Identify which cell holds the provided text, then report its (X, Y) central coordinate. 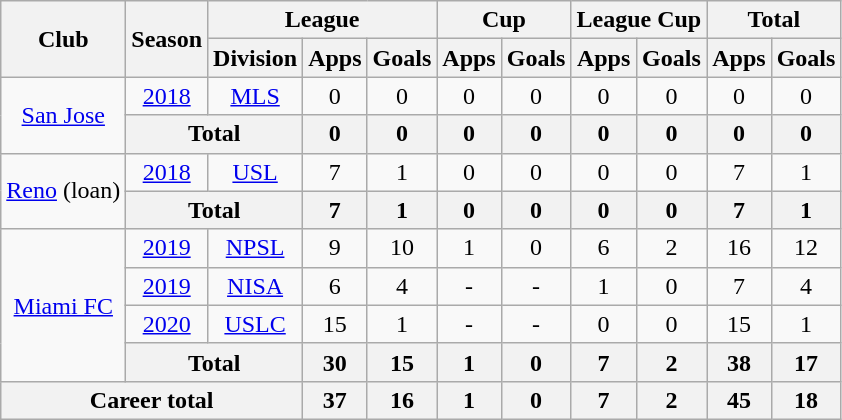
Reno (loan) (64, 191)
Division (256, 58)
League (322, 20)
17 (806, 362)
45 (739, 400)
38 (739, 362)
USLC (256, 324)
9 (335, 248)
Season (167, 39)
San Jose (64, 115)
Miami FC (64, 305)
18 (806, 400)
League Cup (639, 20)
Cup (504, 20)
10 (402, 248)
2020 (167, 324)
Career total (152, 400)
12 (806, 248)
Club (64, 39)
37 (335, 400)
USL (256, 172)
NPSL (256, 248)
NISA (256, 286)
MLS (256, 96)
30 (335, 362)
